Extract the [x, y] coordinate from the center of the cell holding the provided text.  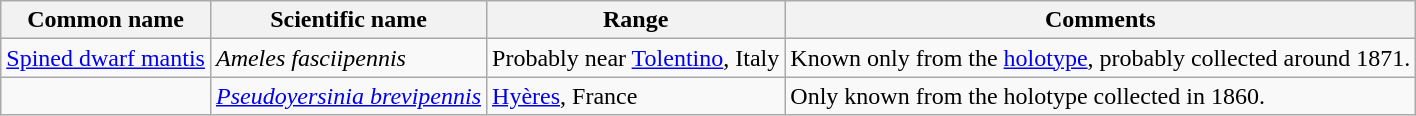
Pseudoyersinia brevipennis [348, 96]
Common name [106, 20]
Only known from the holotype collected in 1860. [1100, 96]
Hyères, France [636, 96]
Spined dwarf mantis [106, 58]
Range [636, 20]
Ameles fasciipennis [348, 58]
Scientific name [348, 20]
Comments [1100, 20]
Probably near Tolentino, Italy [636, 58]
Known only from the holotype, probably collected around 1871. [1100, 58]
